Capture the cell that displays the provided text and extract its [X, Y] central coordinate. 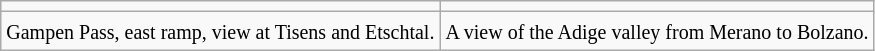
Gampen Pass, east ramp, view at Tisens and Etschtal. [220, 31]
A view of the Adige valley from Merano to Bolzano. [657, 31]
